Return the (X, Y) coordinate for the center point of the cell that contains the specified text.  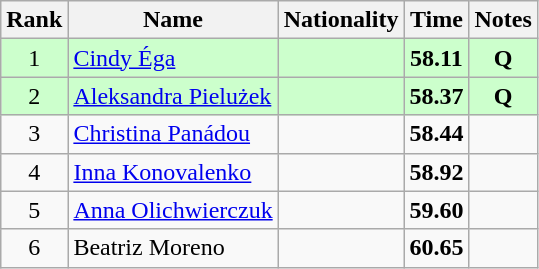
58.44 (436, 134)
59.60 (436, 210)
Nationality (341, 20)
Inna Konovalenko (173, 172)
4 (34, 172)
2 (34, 96)
58.92 (436, 172)
Rank (34, 20)
58.11 (436, 58)
3 (34, 134)
Notes (503, 20)
Christina Panádou (173, 134)
58.37 (436, 96)
Beatriz Moreno (173, 248)
Cindy Éga (173, 58)
Anna Olichwierczuk (173, 210)
6 (34, 248)
Name (173, 20)
Time (436, 20)
1 (34, 58)
Aleksandra Pielużek (173, 96)
60.65 (436, 248)
5 (34, 210)
